Determine the [x, y] coordinate at the center of the cell enclosing the given text.  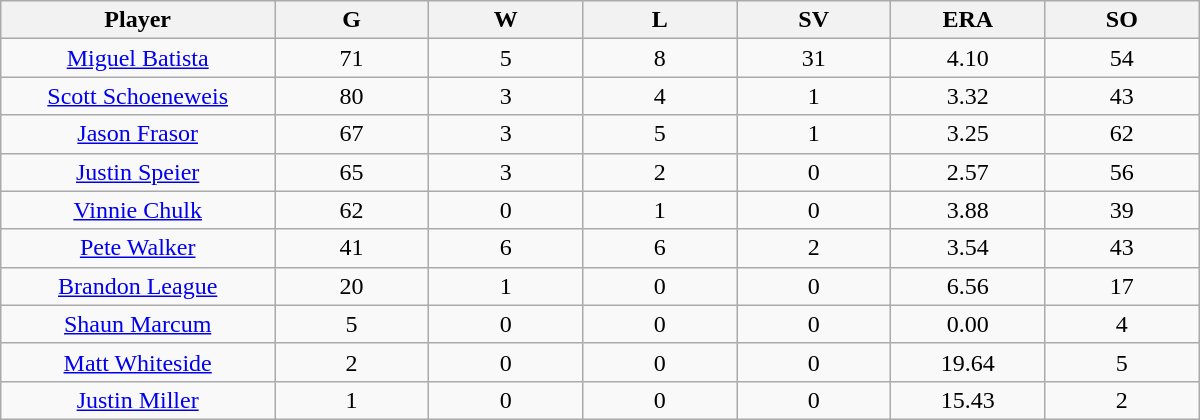
Vinnie Chulk [138, 210]
19.64 [968, 362]
Justin Speier [138, 172]
20 [352, 286]
G [352, 20]
39 [1122, 210]
Matt Whiteside [138, 362]
2.57 [968, 172]
4.10 [968, 58]
15.43 [968, 400]
8 [660, 58]
80 [352, 96]
3.54 [968, 248]
65 [352, 172]
ERA [968, 20]
Brandon League [138, 286]
56 [1122, 172]
3.32 [968, 96]
6.56 [968, 286]
71 [352, 58]
SV [814, 20]
17 [1122, 286]
0.00 [968, 324]
L [660, 20]
31 [814, 58]
Miguel Batista [138, 58]
SO [1122, 20]
Scott Schoeneweis [138, 96]
Player [138, 20]
Shaun Marcum [138, 324]
3.25 [968, 134]
Pete Walker [138, 248]
3.88 [968, 210]
41 [352, 248]
Jason Frasor [138, 134]
67 [352, 134]
54 [1122, 58]
W [506, 20]
Justin Miller [138, 400]
